From the cell containing the given text, extract its center point as [x, y] coordinate. 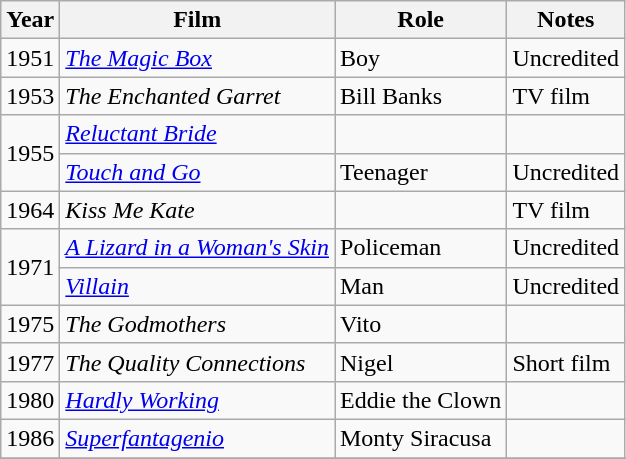
Touch and Go [198, 172]
Nigel [420, 362]
1986 [30, 438]
Notes [566, 20]
1964 [30, 210]
1955 [30, 153]
Role [420, 20]
Man [420, 286]
Policeman [420, 248]
The Godmothers [198, 324]
Eddie the Clown [420, 400]
1977 [30, 362]
1980 [30, 400]
The Magic Box [198, 58]
Teenager [420, 172]
Villain [198, 286]
Bill Banks [420, 96]
1953 [30, 96]
Boy [420, 58]
Superfantagenio [198, 438]
Vito [420, 324]
Hardly Working [198, 400]
1951 [30, 58]
1971 [30, 267]
Short film [566, 362]
Film [198, 20]
Monty Siracusa [420, 438]
Reluctant Bride [198, 134]
A Lizard in a Woman's Skin [198, 248]
The Quality Connections [198, 362]
Kiss Me Kate [198, 210]
The Enchanted Garret [198, 96]
Year [30, 20]
1975 [30, 324]
